Detect which cell encompasses the target text, then output its (x, y) center coordinate. 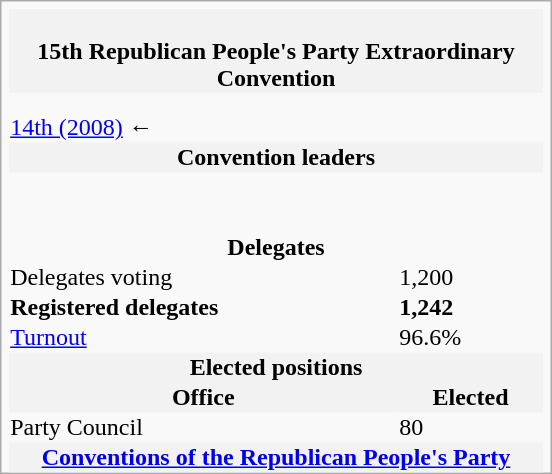
1,200 (471, 278)
1,242 (471, 308)
Turnout (204, 338)
Elected (471, 398)
80 (471, 428)
96.6% (471, 338)
Delegates (276, 248)
Office (204, 398)
Party Council (204, 428)
Conventions of the Republican People's Party (276, 458)
Convention leaders (276, 158)
Elected positions (276, 368)
15th Republican People's Party Extraordinary Convention (276, 51)
Registered delegates (204, 308)
14th (2008) ← (276, 128)
Delegates voting (204, 278)
